Find where the given text appears and provide that cell's center as [x, y] coordinate. 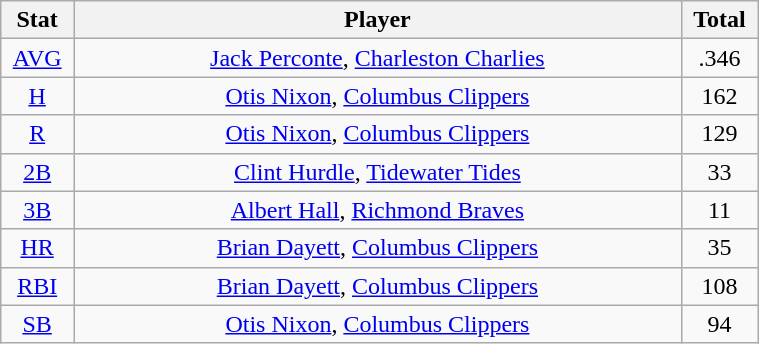
Jack Perconte, Charleston Charlies [378, 58]
129 [719, 134]
RBI [38, 286]
Player [378, 20]
AVG [38, 58]
Total [719, 20]
SB [38, 324]
162 [719, 96]
Albert Hall, Richmond Braves [378, 210]
.346 [719, 58]
108 [719, 286]
11 [719, 210]
HR [38, 248]
3B [38, 210]
2B [38, 172]
Clint Hurdle, Tidewater Tides [378, 172]
H [38, 96]
R [38, 134]
35 [719, 248]
33 [719, 172]
Stat [38, 20]
94 [719, 324]
